From the cell containing the given text, extract its center point as (x, y) coordinate. 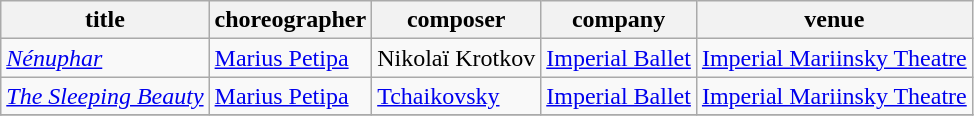
Tchaikovsky (456, 96)
venue (834, 20)
The Sleeping Beauty (105, 96)
choreographer (290, 20)
Nikolaï Krotkov (456, 58)
composer (456, 20)
company (619, 20)
title (105, 20)
Nénuphar (105, 58)
